Search for the cell housing the specified text and yield its (x, y) center coordinate. 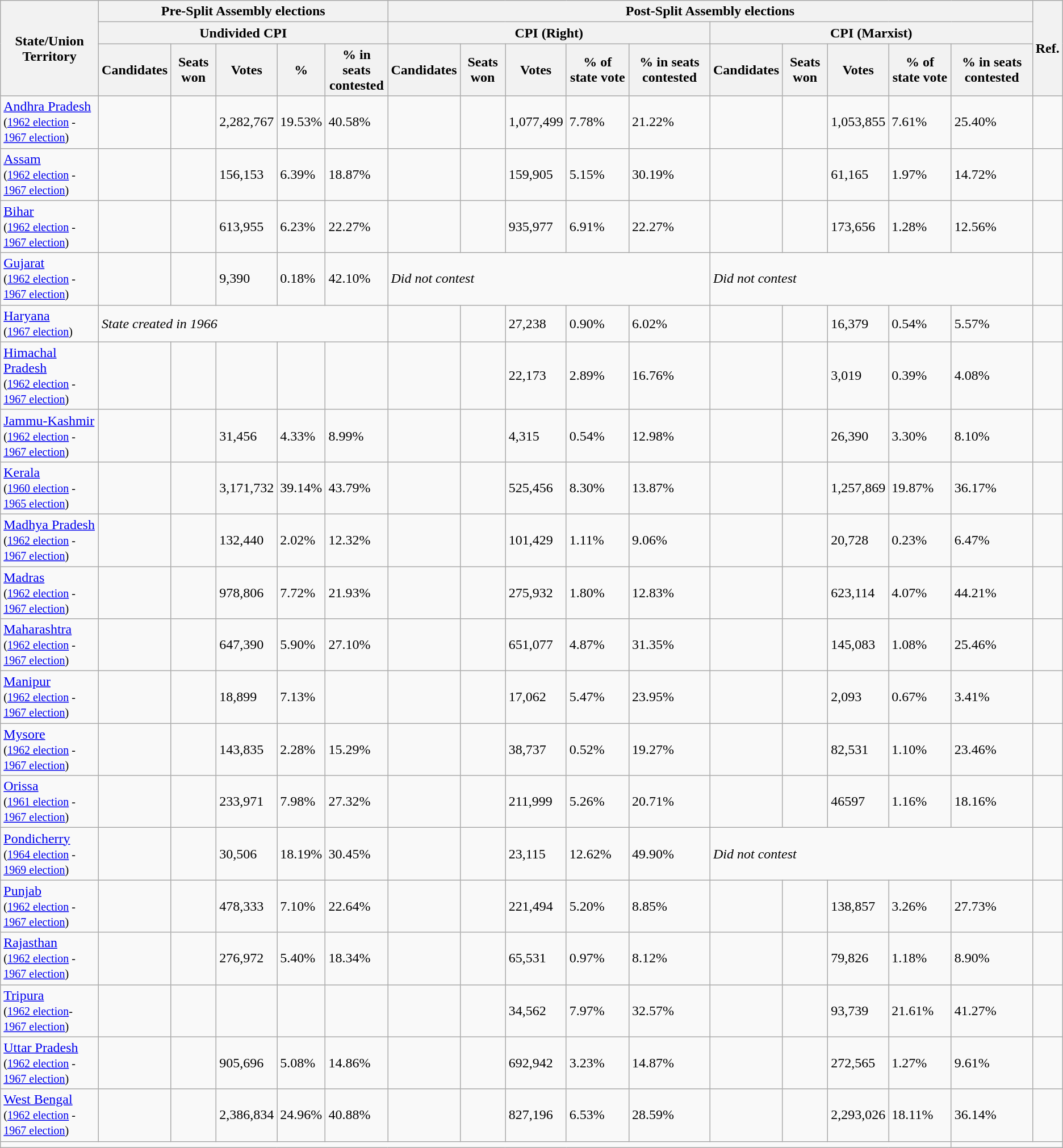
21.61% (920, 1011)
5.08% (301, 1063)
19.27% (670, 749)
43.79% (357, 488)
275,932 (536, 593)
827,196 (536, 1115)
3.26% (920, 906)
8.12% (670, 958)
Rajasthan(1962 election - 1967 election) (50, 958)
93,739 (859, 1011)
4.87% (597, 645)
173,656 (859, 227)
14.72% (991, 174)
34,562 (536, 1011)
7.97% (597, 1011)
30.19% (670, 174)
3,171,732 (246, 488)
6.39% (301, 174)
23.95% (670, 697)
Madhya Pradesh(1962 election - 1967 election) (50, 540)
132,440 (246, 540)
9,390 (246, 279)
0.18% (301, 279)
3.30% (920, 435)
0.39% (920, 376)
12.32% (357, 540)
211,999 (536, 802)
19.87% (920, 488)
651,077 (536, 645)
Gujarat(1962 election - 1967 election) (50, 279)
525,456 (536, 488)
Uttar Pradesh(1962 election - 1967 election) (50, 1063)
65,531 (536, 958)
21.22% (670, 122)
16.76% (670, 376)
5.15% (597, 174)
7.78% (597, 122)
Manipur(1962 election - 1967 election) (50, 697)
978,806 (246, 593)
20,728 (859, 540)
31.35% (670, 645)
2,293,026 (859, 1115)
20.71% (670, 802)
41.27% (991, 1011)
4.08% (991, 376)
Undivided CPI (243, 33)
38,737 (536, 749)
40.58% (357, 122)
2.02% (301, 540)
8.10% (991, 435)
1.80% (597, 593)
Himachal Pradesh(1962 election - 1967 election) (50, 376)
905,696 (246, 1063)
25.46% (991, 645)
Orissa(1961 election - 1967 election) (50, 802)
5.47% (597, 697)
Haryana(1967 election) (50, 324)
30.45% (357, 854)
26,390 (859, 435)
Tripura(1962 election- 1967 election) (50, 1011)
3.41% (991, 697)
3,019 (859, 376)
6.91% (597, 227)
42.10% (357, 279)
32.57% (670, 1011)
935,977 (536, 227)
Pre-Split Assembly elections (243, 11)
27.73% (991, 906)
8.85% (670, 906)
13.87% (670, 488)
8.30% (597, 488)
22,173 (536, 376)
647,390 (246, 645)
Kerala(1960 election - 1965 election) (50, 488)
Punjab(1962 election - 1967 election) (50, 906)
0.23% (920, 540)
Jammu-Kashmir(1962 election - 1967 election) (50, 435)
8.90% (991, 958)
7.61% (920, 122)
101,429 (536, 540)
692,942 (536, 1063)
5.26% (597, 802)
156,153 (246, 174)
18.19% (301, 854)
221,494 (536, 906)
0.52% (597, 749)
12.56% (991, 227)
5.40% (301, 958)
36.14% (991, 1115)
25.40% (991, 122)
0.90% (597, 324)
159,905 (536, 174)
5.90% (301, 645)
272,565 (859, 1063)
24.96% (301, 1115)
14.86% (357, 1063)
8.99% (357, 435)
44.21% (991, 593)
143,835 (246, 749)
1.27% (920, 1063)
623,114 (859, 593)
61,165 (859, 174)
Post-Split Assembly elections (710, 11)
7.13% (301, 697)
7.98% (301, 802)
2.28% (301, 749)
3.23% (597, 1063)
19.53% (301, 122)
1,257,869 (859, 488)
18.16% (991, 802)
4.07% (920, 593)
233,971 (246, 802)
1,053,855 (859, 122)
22.64% (357, 906)
31,456 (246, 435)
1.97% (920, 174)
4,315 (536, 435)
6.02% (670, 324)
276,972 (246, 958)
6.53% (597, 1115)
Madras(1962 election - 1967 election) (50, 593)
18.34% (357, 958)
West Bengal(1962 election - 1967 election) (50, 1115)
6.23% (301, 227)
49.90% (670, 854)
1.08% (920, 645)
% (301, 70)
27.10% (357, 645)
79,826 (859, 958)
7.10% (301, 906)
5.57% (991, 324)
9.61% (991, 1063)
Andhra Pradesh(1962 election - 1967 election) (50, 122)
6.47% (991, 540)
138,857 (859, 906)
23,115 (536, 854)
Pondicherry(1964 election - 1969 election) (50, 854)
CPI (Right) (549, 33)
15.29% (357, 749)
27,238 (536, 324)
Ref. (1047, 48)
1.18% (920, 958)
7.72% (301, 593)
613,955 (246, 227)
46597 (859, 802)
Assam(1962 election - 1967 election) (50, 174)
2,282,767 (246, 122)
0.67% (920, 697)
17,062 (536, 697)
1,077,499 (536, 122)
12.83% (670, 593)
12.98% (670, 435)
9.06% (670, 540)
1.10% (920, 749)
40.88% (357, 1115)
Mysore(1962 election - 1967 election) (50, 749)
1.28% (920, 227)
36.17% (991, 488)
Maharashtra(1962 election - 1967 election) (50, 645)
23.46% (991, 749)
28.59% (670, 1115)
145,083 (859, 645)
2,093 (859, 697)
State/Union Territory (50, 48)
State created in 1966 (243, 324)
16,379 (859, 324)
18.11% (920, 1115)
2.89% (597, 376)
21.93% (357, 593)
478,333 (246, 906)
1.11% (597, 540)
18.87% (357, 174)
CPI (Marxist) (872, 33)
27.32% (357, 802)
39.14% (301, 488)
5.20% (597, 906)
Bihar(1962 election - 1967 election) (50, 227)
% in seatscontested (357, 70)
18,899 (246, 697)
1.16% (920, 802)
4.33% (301, 435)
14.87% (670, 1063)
0.97% (597, 958)
30,506 (246, 854)
12.62% (597, 854)
2,386,834 (246, 1115)
82,531 (859, 749)
